Return the (x, y) coordinate for the center point of the cell that contains the specified text.  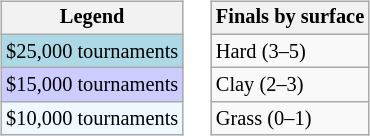
Clay (2–3) (290, 85)
Grass (0–1) (290, 119)
$25,000 tournaments (92, 51)
Finals by surface (290, 18)
Legend (92, 18)
$10,000 tournaments (92, 119)
$15,000 tournaments (92, 85)
Hard (3–5) (290, 51)
